For the text-containing cell, return its midpoint in (X, Y) coordinate format. 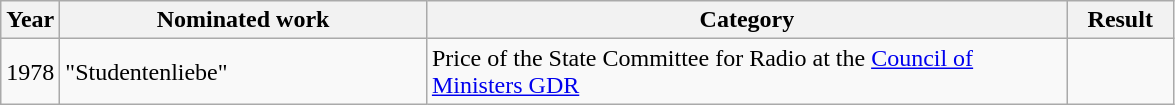
1978 (30, 72)
Result (1120, 20)
Nominated work (244, 20)
Category (746, 20)
Price of the State Committee for Radio at the Council of Ministers GDR (746, 72)
Year (30, 20)
"Studentenliebe" (244, 72)
